Find where the given text appears and provide that cell's center as (X, Y) coordinate. 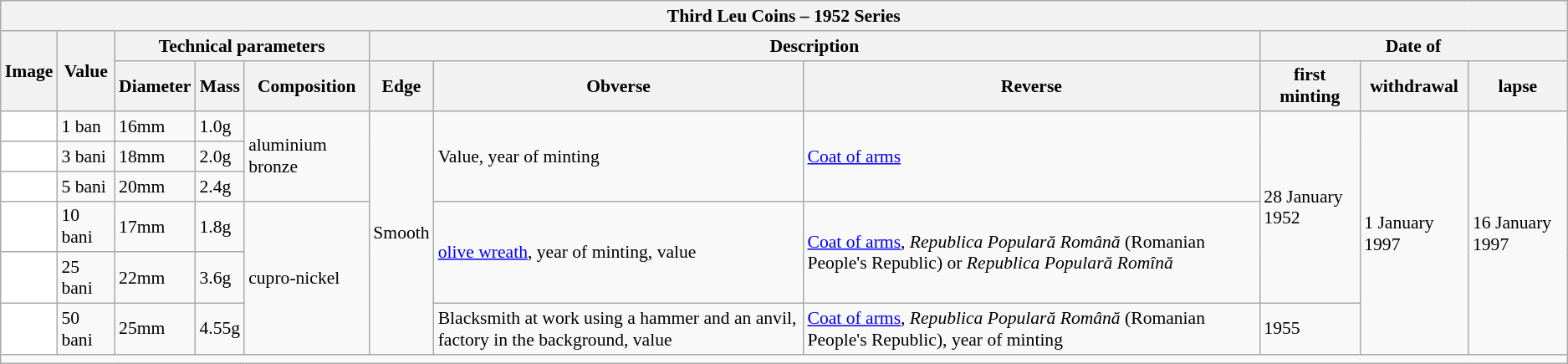
1 January 1997 (1414, 233)
25 bani (85, 278)
18mm (155, 156)
1 ban (85, 127)
Description (815, 46)
Coat of arms (1031, 157)
olive wreath, year of minting, value (619, 252)
Composition (306, 85)
Technical parameters (242, 46)
1.8g (219, 226)
Obverse (619, 85)
Coat of arms, Republica Populară Română (Romanian People's Republic), year of minting (1031, 330)
1955 (1310, 330)
Edge (401, 85)
Third Leu Coins – 1952 Series (784, 16)
3 bani (85, 156)
50 bani (85, 330)
4.55g (219, 330)
Value, year of minting (619, 157)
3.6g (219, 278)
cupro-nickel (306, 278)
5 bani (85, 187)
withdrawal (1414, 85)
16 January 1997 (1518, 233)
Blacksmith at work using a hammer and an anvil, factory in the background, value (619, 330)
Coat of arms, Republica Populară Română (Romanian People's Republic) or Republica Populară Romînă (1031, 252)
Value (85, 72)
2.0g (219, 156)
lapse (1518, 85)
10 bani (85, 226)
Reverse (1031, 85)
17mm (155, 226)
Mass (219, 85)
16mm (155, 127)
aluminium bronze (306, 157)
20mm (155, 187)
2.4g (219, 187)
Diameter (155, 85)
28 January 1952 (1310, 208)
Date of (1413, 46)
25mm (155, 330)
1.0g (219, 127)
Image (29, 72)
first minting (1310, 85)
Smooth (401, 233)
22mm (155, 278)
